For the text-containing cell, return its midpoint in (x, y) coordinate format. 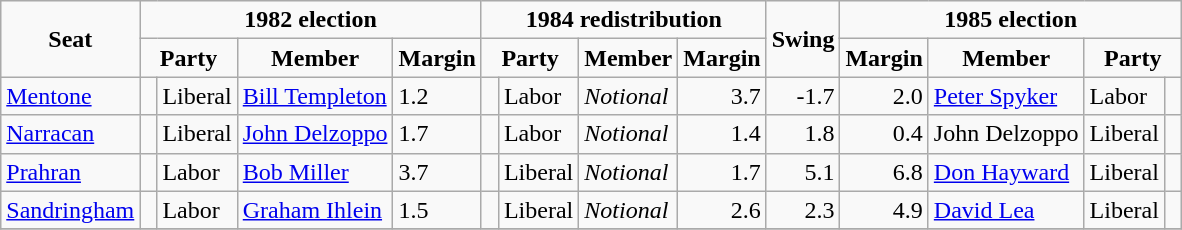
1.8 (803, 134)
1.2 (437, 96)
1984 redistribution (624, 20)
1985 election (1011, 20)
1.5 (437, 210)
-1.7 (803, 96)
Sandringham (70, 210)
6.8 (884, 172)
1.4 (722, 134)
Seat (70, 39)
Narracan (70, 134)
Bob Miller (315, 172)
2.3 (803, 210)
Swing (803, 39)
2.6 (722, 210)
Prahran (70, 172)
Don Hayward (1006, 172)
5.1 (803, 172)
1982 election (311, 20)
0.4 (884, 134)
Graham Ihlein (315, 210)
David Lea (1006, 210)
Mentone (70, 96)
Peter Spyker (1006, 96)
4.9 (884, 210)
2.0 (884, 96)
Bill Templeton (315, 96)
